Return (x, y) of the center of cell containing provided text 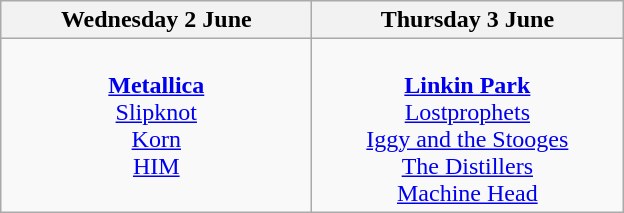
Wednesday 2 June (156, 20)
Metallica Slipknot Korn HIM (156, 126)
Linkin Park Lostprophets Iggy and the Stooges The Distillers Machine Head (468, 126)
Thursday 3 June (468, 20)
